Provide the (X, Y) coordinate of the cell's center where the given text is located.  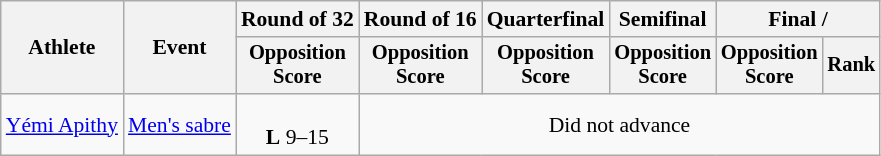
Round of 32 (298, 19)
Did not advance (620, 124)
Quarterfinal (546, 19)
Event (180, 48)
Men's sabre (180, 124)
Athlete (62, 48)
L 9–15 (298, 124)
Yémi Apithy (62, 124)
Round of 16 (420, 19)
Semifinal (662, 19)
Rank (852, 66)
Final / (798, 19)
